For the text-containing cell, return its midpoint in (x, y) coordinate format. 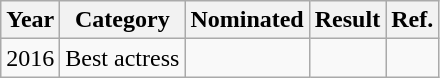
Best actress (122, 58)
Result (347, 20)
Category (122, 20)
Year (30, 20)
Nominated (247, 20)
2016 (30, 58)
Ref. (412, 20)
